Return the (X, Y) coordinate for the center point of the cell that contains the specified text.  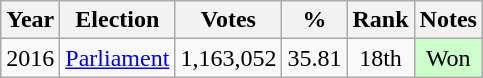
Votes (228, 20)
Won (448, 58)
35.81 (314, 58)
Parliament (118, 58)
Election (118, 20)
Rank (380, 20)
Notes (448, 20)
18th (380, 58)
% (314, 20)
1,163,052 (228, 58)
2016 (30, 58)
Year (30, 20)
